Search for the cell housing the specified text and yield its (x, y) center coordinate. 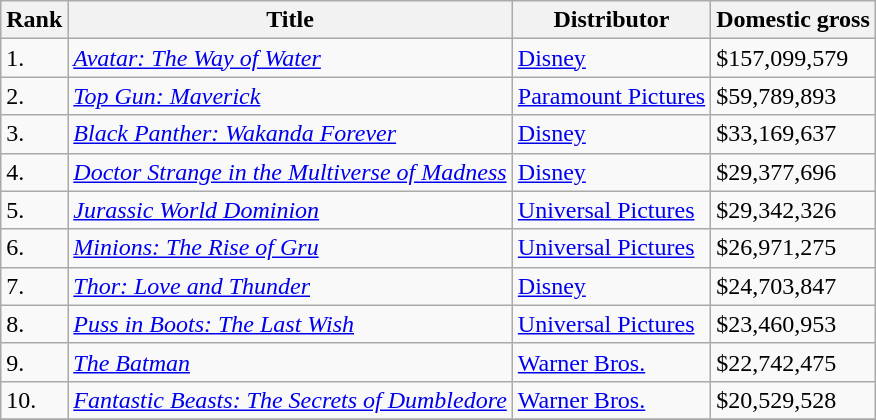
Fantastic Beasts: The Secrets of Dumbledore (290, 400)
10. (34, 400)
$29,377,696 (794, 172)
$157,099,579 (794, 58)
8. (34, 324)
Doctor Strange in the Multiverse of Madness (290, 172)
Minions: The Rise of Gru (290, 248)
$26,971,275 (794, 248)
1. (34, 58)
Black Panther: Wakanda Forever (290, 134)
5. (34, 210)
Paramount Pictures (611, 96)
Avatar: The Way of Water (290, 58)
Domestic gross (794, 20)
9. (34, 362)
$20,529,528 (794, 400)
$23,460,953 (794, 324)
$33,169,637 (794, 134)
6. (34, 248)
3. (34, 134)
Puss in Boots: The Last Wish (290, 324)
Rank (34, 20)
The Batman (290, 362)
Thor: Love and Thunder (290, 286)
$22,742,475 (794, 362)
Jurassic World Dominion (290, 210)
Top Gun: Maverick (290, 96)
$29,342,326 (794, 210)
Title (290, 20)
7. (34, 286)
4. (34, 172)
$59,789,893 (794, 96)
2. (34, 96)
Distributor (611, 20)
$24,703,847 (794, 286)
